Provide the (X, Y) coordinate of the cell's center where the given text is located.  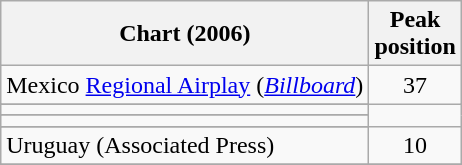
Mexico Regional Airplay (Billboard) (185, 85)
37 (415, 85)
10 (415, 145)
Uruguay (Associated Press) (185, 145)
Chart (2006) (185, 34)
Peakposition (415, 34)
